From the cell containing the given text, extract its center point as [X, Y] coordinate. 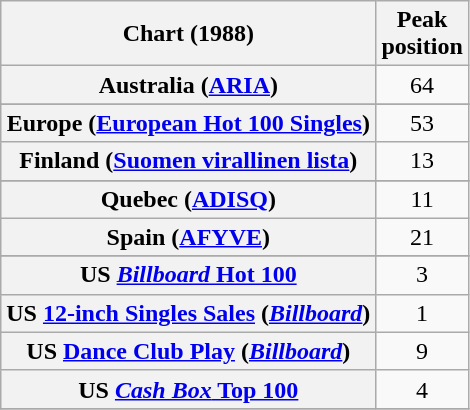
11 [422, 199]
4 [422, 389]
21 [422, 237]
53 [422, 123]
Europe (European Hot 100 Singles) [188, 123]
Peakposition [422, 34]
Chart (1988) [188, 34]
64 [422, 85]
US Billboard Hot 100 [188, 275]
US Cash Box Top 100 [188, 389]
US Dance Club Play (Billboard) [188, 351]
Spain (AFYVE) [188, 237]
9 [422, 351]
US 12-inch Singles Sales (Billboard) [188, 313]
1 [422, 313]
3 [422, 275]
13 [422, 161]
Australia (ARIA) [188, 85]
Finland (Suomen virallinen lista) [188, 161]
Quebec (ADISQ) [188, 199]
